Identify which cell holds the provided text, then report its [X, Y] central coordinate. 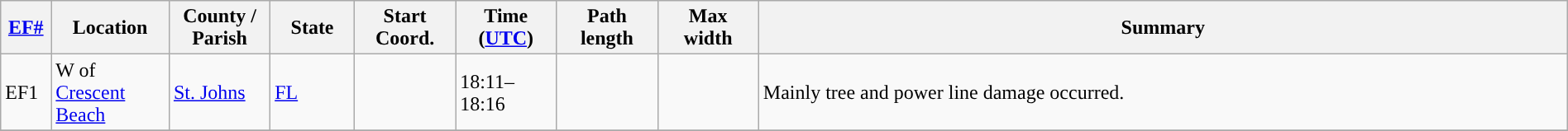
St. Johns [219, 92]
Time (UTC) [506, 28]
FL [313, 92]
EF1 [26, 92]
Max width [708, 28]
Mainly tree and power line damage occurred. [1163, 92]
18:11–18:16 [506, 92]
County / Parish [219, 28]
EF# [26, 28]
Summary [1163, 28]
Start Coord. [404, 28]
W of Crescent Beach [111, 92]
State [313, 28]
Path length [607, 28]
Location [111, 28]
